Capture the cell that displays the provided text and extract its [X, Y] central coordinate. 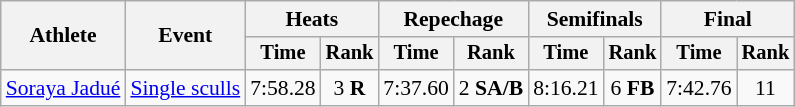
2 SA/B [491, 88]
Athlete [64, 36]
Event [185, 36]
7:37.60 [416, 88]
Repechage [453, 19]
Semifinals [594, 19]
3 R [350, 88]
Soraya Jadué [64, 88]
8:16.21 [566, 88]
6 FB [633, 88]
Heats [312, 19]
Single sculls [185, 88]
Final [728, 19]
11 [766, 88]
7:42.76 [698, 88]
7:58.28 [282, 88]
